Locate the cell with the specified text and output its (x, y) center coordinate. 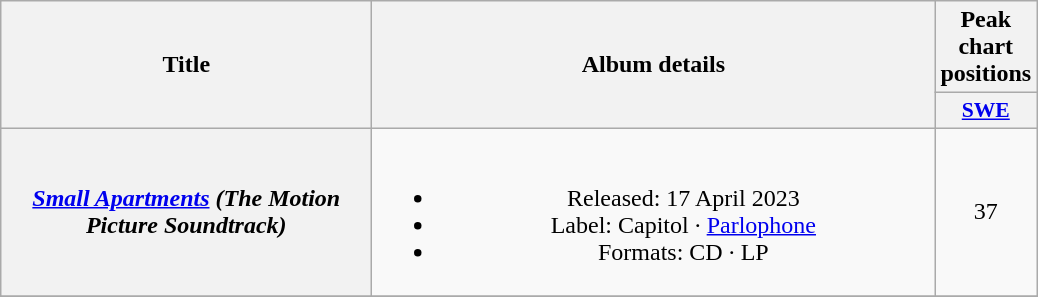
Released: 17 April 2023Label: Capitol · ParlophoneFormats: CD · LP (654, 212)
Small Apartments (The Motion Picture Soundtrack) (186, 212)
SWE (986, 111)
Peak chart positions (986, 47)
37 (986, 212)
Album details (654, 65)
Title (186, 65)
